Output the (X, Y) coordinate of the center of the cell containing the given text.  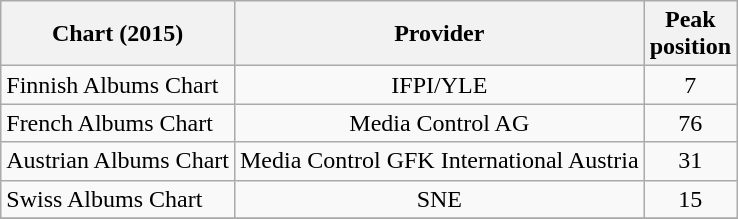
Peakposition (690, 34)
Finnish Albums Chart (118, 85)
French Albums Chart (118, 123)
7 (690, 85)
31 (690, 161)
SNE (439, 199)
Media Control AG (439, 123)
Media Control GFK International Austria (439, 161)
15 (690, 199)
Chart (2015) (118, 34)
Provider (439, 34)
76 (690, 123)
Austrian Albums Chart (118, 161)
Swiss Albums Chart (118, 199)
IFPI/YLE (439, 85)
